Capture the cell that displays the provided text and extract its (x, y) central coordinate. 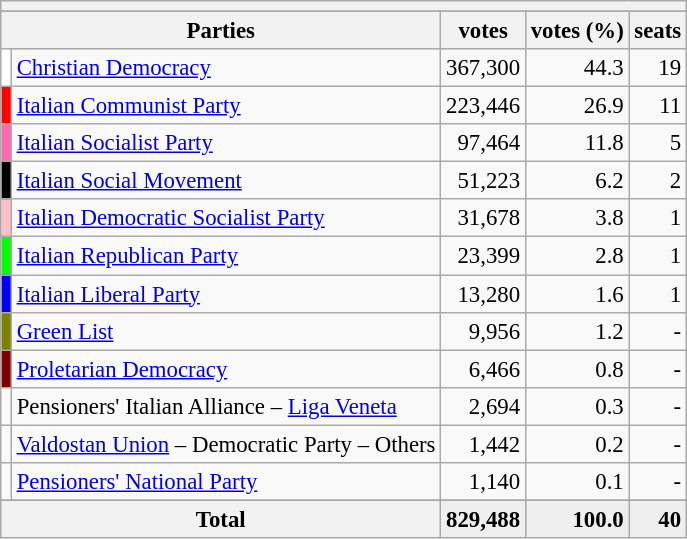
9,956 (484, 331)
367,300 (484, 68)
Valdostan Union – Democratic Party – Others (226, 444)
Italian Communist Party (226, 106)
Pensioners' Italian Alliance – Liga Veneta (226, 406)
1.2 (577, 331)
829,488 (484, 519)
6.2 (577, 181)
11 (658, 106)
Total (221, 519)
13,280 (484, 294)
11.8 (577, 143)
Parties (221, 31)
6,466 (484, 369)
Green List (226, 331)
0.8 (577, 369)
19 (658, 68)
Italian Liberal Party (226, 294)
1.6 (577, 294)
0.2 (577, 444)
31,678 (484, 219)
2.8 (577, 256)
44.3 (577, 68)
votes (484, 31)
223,446 (484, 106)
Christian Democracy (226, 68)
26.9 (577, 106)
Pensioners' National Party (226, 482)
2,694 (484, 406)
votes (%) (577, 31)
Proletarian Democracy (226, 369)
Italian Social Movement (226, 181)
23,399 (484, 256)
1,442 (484, 444)
97,464 (484, 143)
3.8 (577, 219)
100.0 (577, 519)
0.1 (577, 482)
1,140 (484, 482)
Italian Republican Party (226, 256)
40 (658, 519)
2 (658, 181)
51,223 (484, 181)
0.3 (577, 406)
seats (658, 31)
Italian Socialist Party (226, 143)
Italian Democratic Socialist Party (226, 219)
5 (658, 143)
